Provide the (x, y) coordinate of the cell's center where the given text is located.  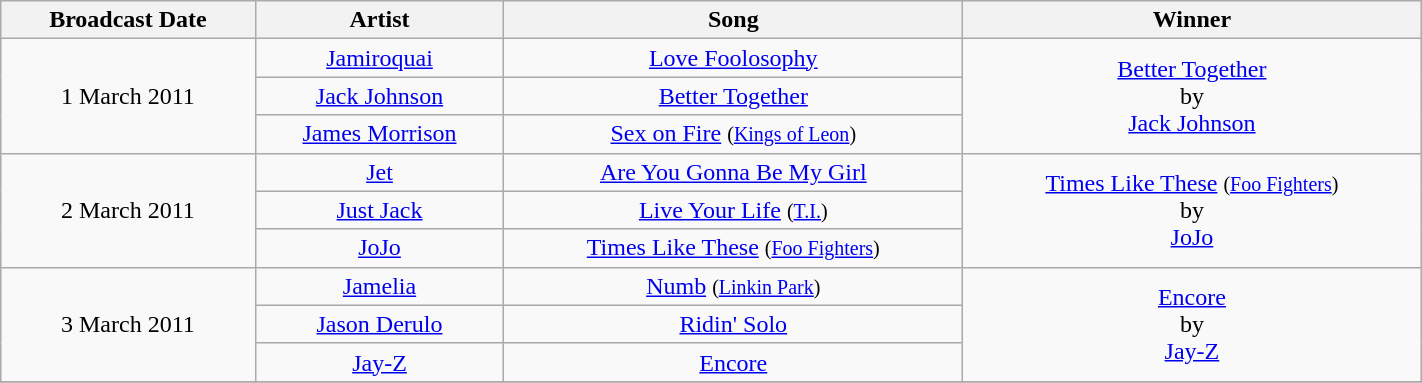
Winner (1192, 20)
Are You Gonna Be My Girl (734, 172)
Ridin' Solo (734, 324)
Jay-Z (380, 362)
Love Foolosophy (734, 58)
EncorebyJay-Z (1192, 324)
Better Together (734, 96)
Jamiroquai (380, 58)
Live Your Life (T.I.) (734, 210)
Times Like These (Foo Fighters)byJoJo (1192, 210)
1 March 2011 (128, 96)
Times Like These (Foo Fighters) (734, 248)
Jet (380, 172)
Encore (734, 362)
Sex on Fire (Kings of Leon) (734, 134)
James Morrison (380, 134)
JoJo (380, 248)
Broadcast Date (128, 20)
Jamelia (380, 286)
Just Jack (380, 210)
Artist (380, 20)
Song (734, 20)
Jack Johnson (380, 96)
Jason Derulo (380, 324)
Better TogetherbyJack Johnson (1192, 96)
2 March 2011 (128, 210)
Numb (Linkin Park) (734, 286)
3 March 2011 (128, 324)
